Search for the cell housing the specified text and yield its (X, Y) center coordinate. 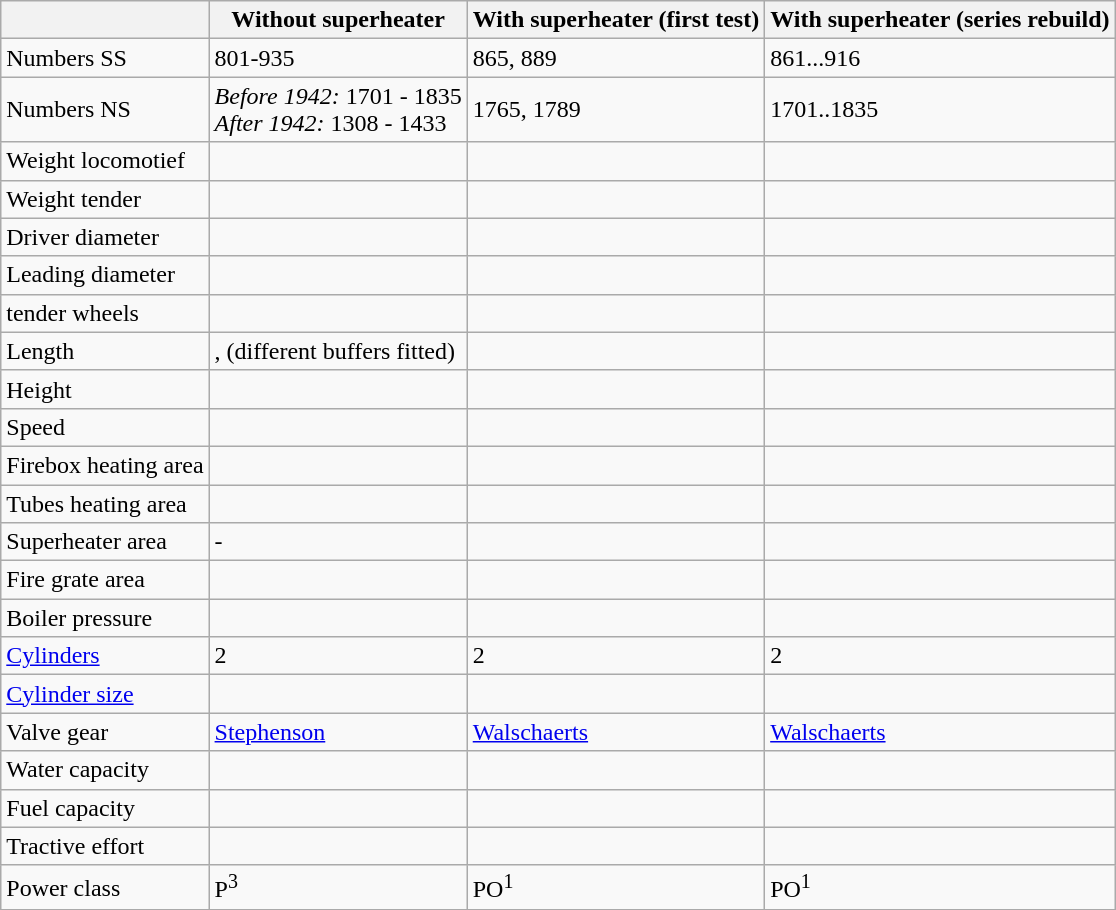
, (different buffers fitted) (338, 351)
1765, 1789 (616, 110)
P3 (338, 888)
Fuel capacity (105, 808)
Leading diameter (105, 275)
Weight locomotief (105, 161)
With superheater (first test) (616, 20)
tender wheels (105, 313)
Stephenson (338, 732)
Valve gear (105, 732)
Tractive effort (105, 846)
Speed (105, 427)
Cylinders (105, 656)
- (338, 542)
Without superheater (338, 20)
Fire grate area (105, 580)
Superheater area (105, 542)
Before 1942: 1701 - 1835After 1942: 1308 - 1433 (338, 110)
1701..1835 (940, 110)
Tubes heating area (105, 503)
Cylinder size (105, 694)
Water capacity (105, 770)
Numbers NS (105, 110)
801-935 (338, 58)
Length (105, 351)
With superheater (series rebuild) (940, 20)
Driver diameter (105, 237)
Firebox heating area (105, 465)
Height (105, 389)
Numbers SS (105, 58)
Boiler pressure (105, 618)
865, 889 (616, 58)
Weight tender (105, 199)
Power class (105, 888)
861...916 (940, 58)
